From the cell containing the given text, extract its center point as (x, y) coordinate. 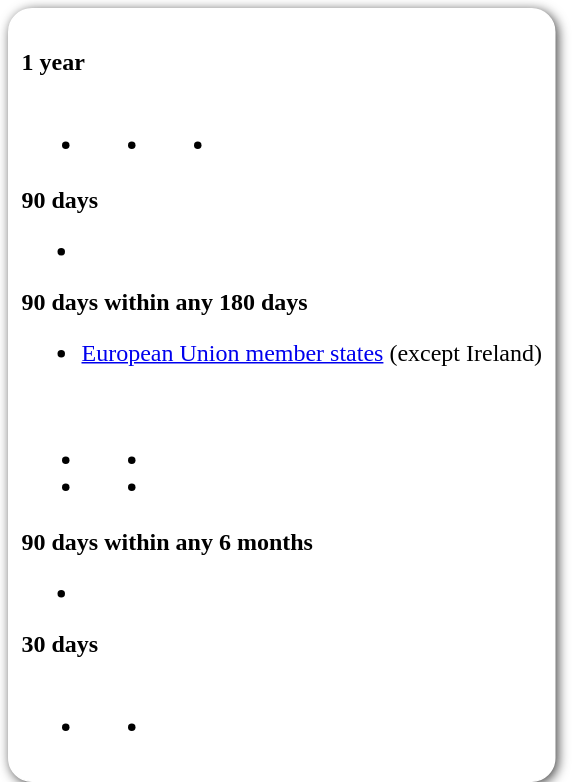
1 year 90 days90 days within any 180 days European Union member states (except Ireland) 90 days within any 6 months30 days (282, 395)
